For the text-containing cell, return its midpoint in [X, Y] coordinate format. 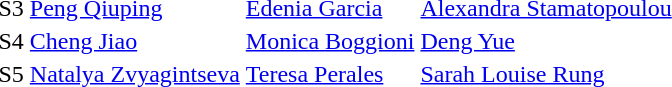
Cheng Jiao [134, 41]
Monica Boggioni [330, 41]
